Locate the cell with the specified text and output its [X, Y] center coordinate. 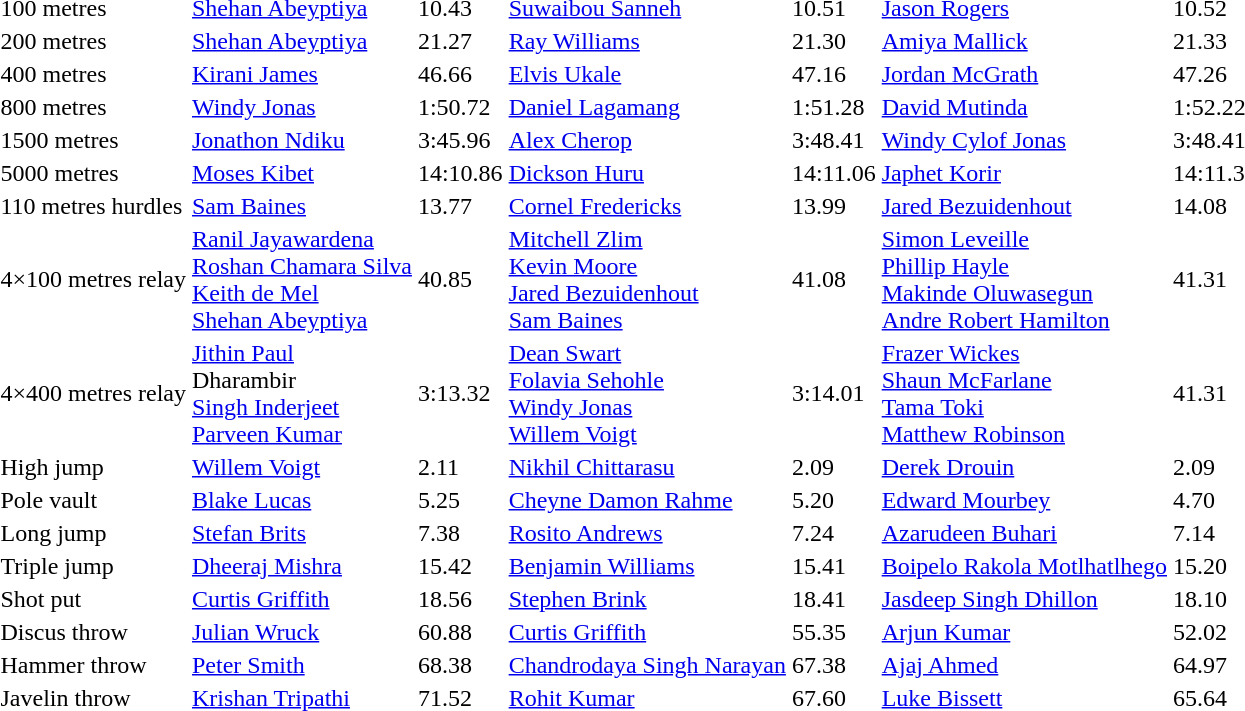
Amiya Mallick [1024, 41]
15.41 [834, 566]
Jithin PaulDharambirSingh InderjeetParveen Kumar [302, 394]
Ray Williams [647, 41]
5.25 [460, 500]
21.27 [460, 41]
3:14.01 [834, 394]
Julian Wruck [302, 632]
Mitchell ZlimKevin MooreJared BezuidenhoutSam Baines [647, 280]
Elvis Ukale [647, 74]
68.38 [460, 665]
Boipelo Rakola Motlhatlhego [1024, 566]
3:48.41 [834, 140]
Rosito Andrews [647, 533]
2.09 [834, 467]
Alex Cherop [647, 140]
Edward Mourbey [1024, 500]
Jasdeep Singh Dhillon [1024, 599]
Shehan Abeyptiya [302, 41]
Simon LeveillePhillip HayleMakinde OluwasegunAndre Robert Hamilton [1024, 280]
18.56 [460, 599]
Windy Cylof Jonas [1024, 140]
Derek Drouin [1024, 467]
2.11 [460, 467]
14:10.86 [460, 173]
18.41 [834, 599]
3:13.32 [460, 394]
1:50.72 [460, 107]
Cheyne Damon Rahme [647, 500]
21.30 [834, 41]
Jared Bezuidenhout [1024, 206]
Peter Smith [302, 665]
Azarudeen Buhari [1024, 533]
Benjamin Williams [647, 566]
1:51.28 [834, 107]
41.08 [834, 280]
Stefan Brits [302, 533]
Willem Voigt [302, 467]
Windy Jonas [302, 107]
Sam Baines [302, 206]
13.99 [834, 206]
Daniel Lagamang [647, 107]
5.20 [834, 500]
Ajaj Ahmed [1024, 665]
Arjun Kumar [1024, 632]
46.66 [460, 74]
Blake Lucas [302, 500]
7.24 [834, 533]
15.42 [460, 566]
Jonathon Ndiku [302, 140]
13.77 [460, 206]
Dickson Huru [647, 173]
Moses Kibet [302, 173]
Ranil JayawardenaRoshan Chamara SilvaKeith de MelShehan Abeyptiya [302, 280]
60.88 [460, 632]
7.38 [460, 533]
Nikhil Chittarasu [647, 467]
Stephen Brink [647, 599]
Dean SwartFolavia SehohleWindy JonasWillem Voigt [647, 394]
47.16 [834, 74]
David Mutinda [1024, 107]
Frazer WickesShaun McFarlaneTama TokiMatthew Robinson [1024, 394]
67.38 [834, 665]
40.85 [460, 280]
Jordan McGrath [1024, 74]
14:11.06 [834, 173]
Cornel Fredericks [647, 206]
55.35 [834, 632]
Kirani James [302, 74]
Japhet Korir [1024, 173]
3:45.96 [460, 140]
Chandrodaya Singh Narayan [647, 665]
Dheeraj Mishra [302, 566]
